Output the [x, y] coordinate of the center of the cell containing the given text.  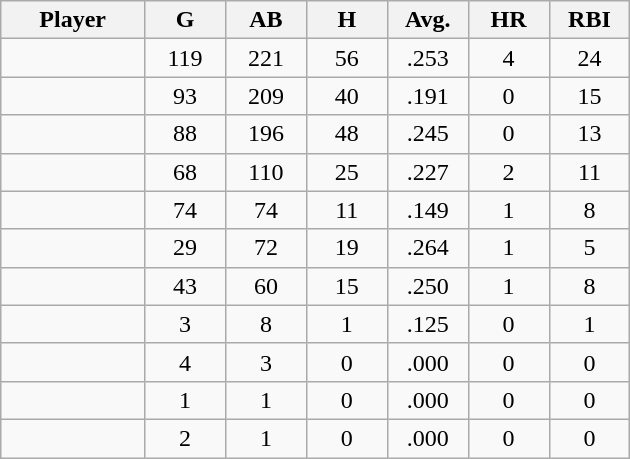
.191 [428, 96]
.264 [428, 248]
93 [186, 96]
AB [266, 20]
.253 [428, 58]
5 [590, 248]
G [186, 20]
196 [266, 134]
13 [590, 134]
Player [73, 20]
.149 [428, 210]
209 [266, 96]
HR [508, 20]
.250 [428, 286]
H [346, 20]
24 [590, 58]
43 [186, 286]
.125 [428, 324]
Avg. [428, 20]
72 [266, 248]
40 [346, 96]
119 [186, 58]
221 [266, 58]
29 [186, 248]
110 [266, 172]
.227 [428, 172]
68 [186, 172]
88 [186, 134]
56 [346, 58]
RBI [590, 20]
19 [346, 248]
.245 [428, 134]
25 [346, 172]
60 [266, 286]
48 [346, 134]
